Detect which cell encompasses the target text, then output its (X, Y) center coordinate. 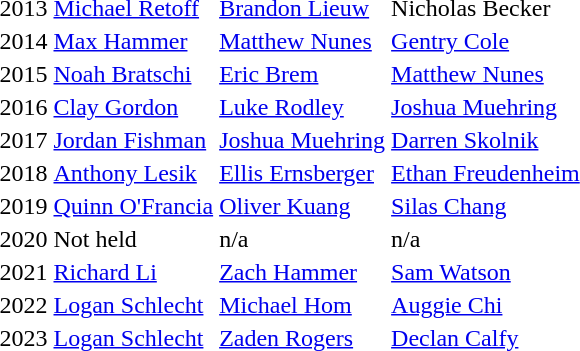
Eric Brem (302, 74)
Quinn O'Francia (134, 206)
Not held (134, 239)
Luke Rodley (302, 107)
Max Hammer (134, 41)
Ellis Ernsberger (302, 173)
Zach Hammer (302, 272)
Richard Li (134, 272)
Jordan Fishman (134, 140)
Noah Bratschi (134, 74)
Clay Gordon (134, 107)
n/a (302, 239)
Anthony Lesik (134, 173)
Matthew Nunes (302, 41)
Oliver Kuang (302, 206)
Joshua Muehring (302, 140)
Logan Schlecht (134, 305)
Michael Hom (302, 305)
